Output the (x, y) coordinate of the center of the cell containing the given text.  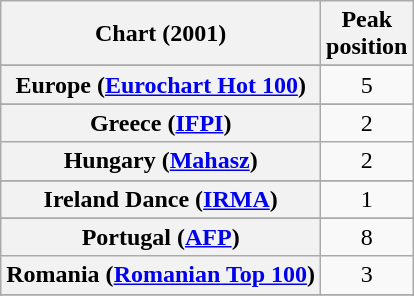
Portugal (AFP) (161, 237)
Peakposition (367, 34)
Ireland Dance (IRMA) (161, 199)
3 (367, 275)
Hungary (Mahasz) (161, 161)
Europe (Eurochart Hot 100) (161, 85)
Romania (Romanian Top 100) (161, 275)
5 (367, 85)
8 (367, 237)
Greece (IFPI) (161, 123)
1 (367, 199)
Chart (2001) (161, 34)
